Search for the cell housing the specified text and yield its (x, y) center coordinate. 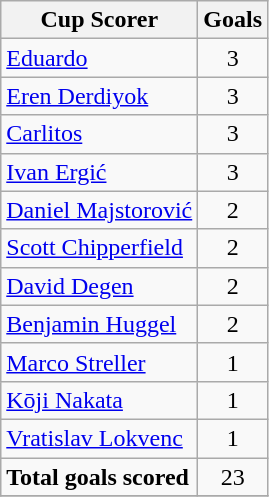
Marco Streller (100, 362)
Ivan Ergić (100, 172)
Daniel Majstorović (100, 210)
Eren Derdiyok (100, 96)
Goals (233, 20)
Eduardo (100, 58)
23 (233, 477)
Kōji Nakata (100, 400)
Carlitos (100, 134)
David Degen (100, 286)
Cup Scorer (100, 20)
Scott Chipperfield (100, 248)
Benjamin Huggel (100, 324)
Vratislav Lokvenc (100, 438)
Total goals scored (100, 477)
